From the cell containing the given text, extract its center point as [X, Y] coordinate. 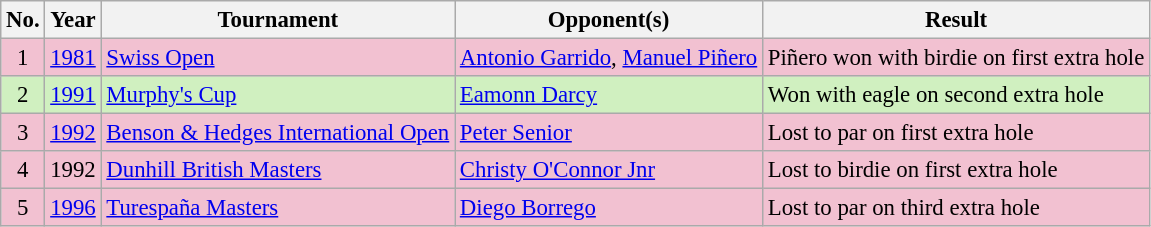
Christy O'Connor Jnr [609, 170]
Antonio Garrido, Manuel Piñero [609, 58]
Year [73, 20]
4 [23, 170]
Turespaña Masters [278, 208]
Won with eagle on second extra hole [956, 95]
Opponent(s) [609, 20]
Murphy's Cup [278, 95]
Lost to birdie on first extra hole [956, 170]
Tournament [278, 20]
Lost to par on first extra hole [956, 133]
Diego Borrego [609, 208]
5 [23, 208]
Peter Senior [609, 133]
2 [23, 95]
Dunhill British Masters [278, 170]
Eamonn Darcy [609, 95]
Swiss Open [278, 58]
Lost to par on third extra hole [956, 208]
1996 [73, 208]
1 [23, 58]
Piñero won with birdie on first extra hole [956, 58]
1981 [73, 58]
Benson & Hedges International Open [278, 133]
3 [23, 133]
Result [956, 20]
No. [23, 20]
1991 [73, 95]
